Capture the cell that displays the provided text and extract its (X, Y) central coordinate. 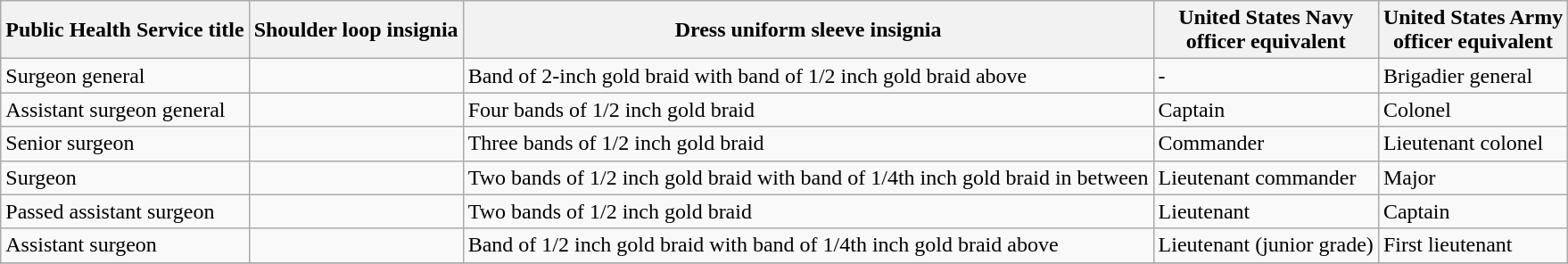
Two bands of 1/2 inch gold braid with band of 1/4th inch gold braid in between (808, 177)
- (1266, 76)
Three bands of 1/2 inch gold braid (808, 144)
Assistant surgeon general (125, 110)
Dress uniform sleeve insignia (808, 30)
Lieutenant commander (1266, 177)
United States Navyofficer equivalent (1266, 30)
Colonel (1473, 110)
Two bands of 1/2 inch gold braid (808, 211)
Brigadier general (1473, 76)
Band of 1/2 inch gold braid with band of 1/4th inch gold braid above (808, 245)
Shoulder loop insignia (356, 30)
Lieutenant (junior grade) (1266, 245)
Passed assistant surgeon (125, 211)
Lieutenant (1266, 211)
Major (1473, 177)
Public Health Service title (125, 30)
Surgeon general (125, 76)
United States Armyofficer equivalent (1473, 30)
Commander (1266, 144)
Band of 2-inch gold braid with band of 1/2 inch gold braid above (808, 76)
Surgeon (125, 177)
First lieutenant (1473, 245)
Senior surgeon (125, 144)
Four bands of 1/2 inch gold braid (808, 110)
Assistant surgeon (125, 245)
Lieutenant colonel (1473, 144)
